Locate the cell with the specified text and output its [X, Y] center coordinate. 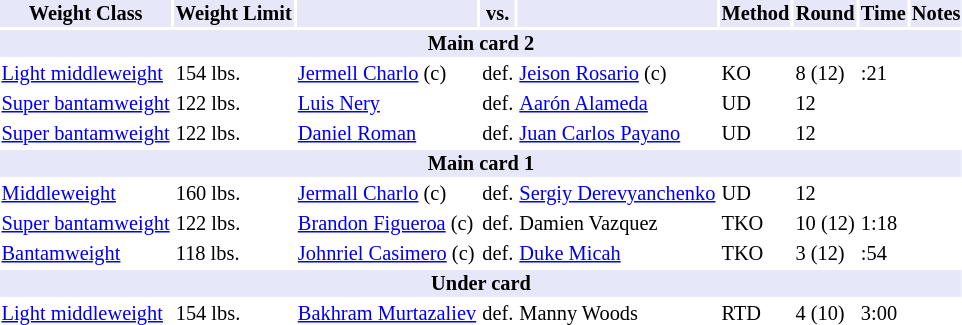
Under card [481, 284]
Bantamweight [86, 254]
10 (12) [825, 224]
154 lbs. [234, 74]
Damien Vazquez [618, 224]
Aarón Alameda [618, 104]
KO [756, 74]
Luis Nery [386, 104]
160 lbs. [234, 194]
Weight Class [86, 14]
Round [825, 14]
3 (12) [825, 254]
Sergiy Derevyanchenko [618, 194]
Main card 1 [481, 164]
Brandon Figueroa (c) [386, 224]
1:18 [883, 224]
Notes [936, 14]
Middleweight [86, 194]
Johnriel Casimero (c) [386, 254]
Daniel Roman [386, 134]
8 (12) [825, 74]
Jermell Charlo (c) [386, 74]
Duke Micah [618, 254]
Time [883, 14]
:21 [883, 74]
Main card 2 [481, 44]
Weight Limit [234, 14]
Light middleweight [86, 74]
Jeison Rosario (c) [618, 74]
Method [756, 14]
:54 [883, 254]
Juan Carlos Payano [618, 134]
Jermall Charlo (c) [386, 194]
118 lbs. [234, 254]
vs. [498, 14]
